Output the (X, Y) coordinate of the center of the cell containing the given text.  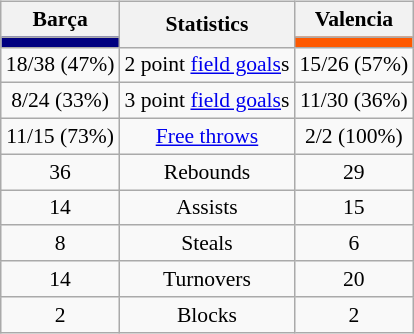
8 (60, 243)
3 point field goalss (206, 101)
Free throws (206, 136)
2/2 (100%) (354, 136)
36 (60, 172)
18/38 (47%) (60, 65)
Assists (206, 208)
Blocks (206, 314)
15 (354, 208)
Rebounds (206, 172)
6 (354, 243)
Barça (60, 19)
8/24 (33%) (60, 101)
29 (354, 172)
2 point field goalss (206, 65)
11/15 (73%) (60, 136)
15/26 (57%) (354, 65)
Valencia (354, 19)
Steals (206, 243)
11/30 (36%) (354, 101)
Turnovers (206, 279)
20 (354, 279)
Statistics (206, 24)
